From the cell containing the given text, extract its center point as (X, Y) coordinate. 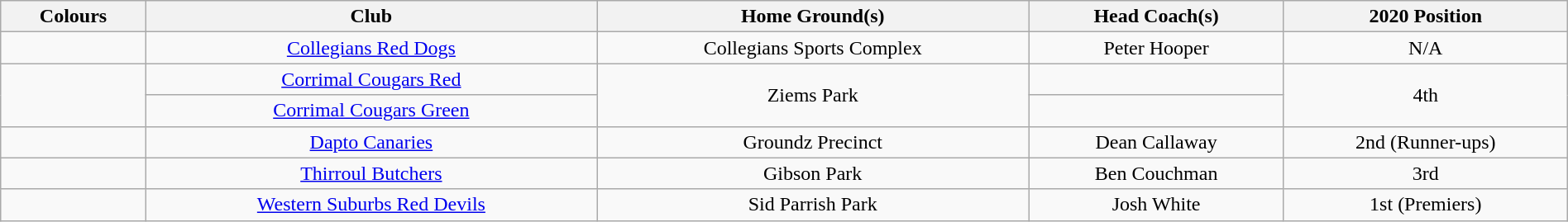
Gibson Park (813, 173)
Josh White (1156, 205)
Colours (74, 17)
3rd (1426, 173)
N/A (1426, 48)
2020 Position (1426, 17)
Corrimal Cougars Green (370, 111)
Ben Couchman (1156, 173)
1st (Premiers) (1426, 205)
2nd (Runner-ups) (1426, 142)
Corrimal Cougars Red (370, 79)
Dapto Canaries (370, 142)
Sid Parrish Park (813, 205)
Ziems Park (813, 95)
Peter Hooper (1156, 48)
Dean Callaway (1156, 142)
Groundz Precinct (813, 142)
Club (370, 17)
Thirroul Butchers (370, 173)
Collegians Sports Complex (813, 48)
Western Suburbs Red Devils (370, 205)
Home Ground(s) (813, 17)
Head Coach(s) (1156, 17)
4th (1426, 95)
Collegians Red Dogs (370, 48)
